Scan for the cell matching the given text and deliver its [X, Y] coordinate at center. 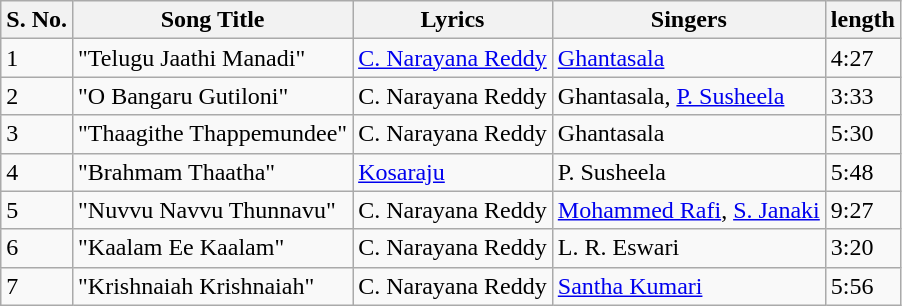
L. R. Eswari [688, 248]
4:27 [862, 58]
5:48 [862, 172]
5:30 [862, 134]
5:56 [862, 286]
S. No. [37, 20]
"Telugu Jaathi Manadi" [212, 58]
Kosaraju [453, 172]
4 [37, 172]
"Kaalam Ee Kaalam" [212, 248]
7 [37, 286]
"Nuvvu Navvu Thunnavu" [212, 210]
Santha Kumari [688, 286]
3:20 [862, 248]
5 [37, 210]
2 [37, 96]
Ghantasala, P. Susheela [688, 96]
"Krishnaiah Krishnaiah" [212, 286]
Mohammed Rafi, S. Janaki [688, 210]
Song Title [212, 20]
1 [37, 58]
Singers [688, 20]
P. Susheela [688, 172]
"Thaagithe Thappemundee" [212, 134]
9:27 [862, 210]
length [862, 20]
"Brahmam Thaatha" [212, 172]
Lyrics [453, 20]
3:33 [862, 96]
"O Bangaru Gutiloni" [212, 96]
6 [37, 248]
3 [37, 134]
